Capture the cell that displays the provided text and extract its (x, y) central coordinate. 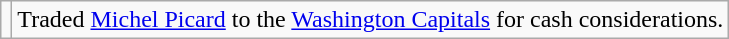
Traded Michel Picard to the Washington Capitals for cash considerations. (370, 20)
